Scan for the cell matching the given text and deliver its (x, y) coordinate at center. 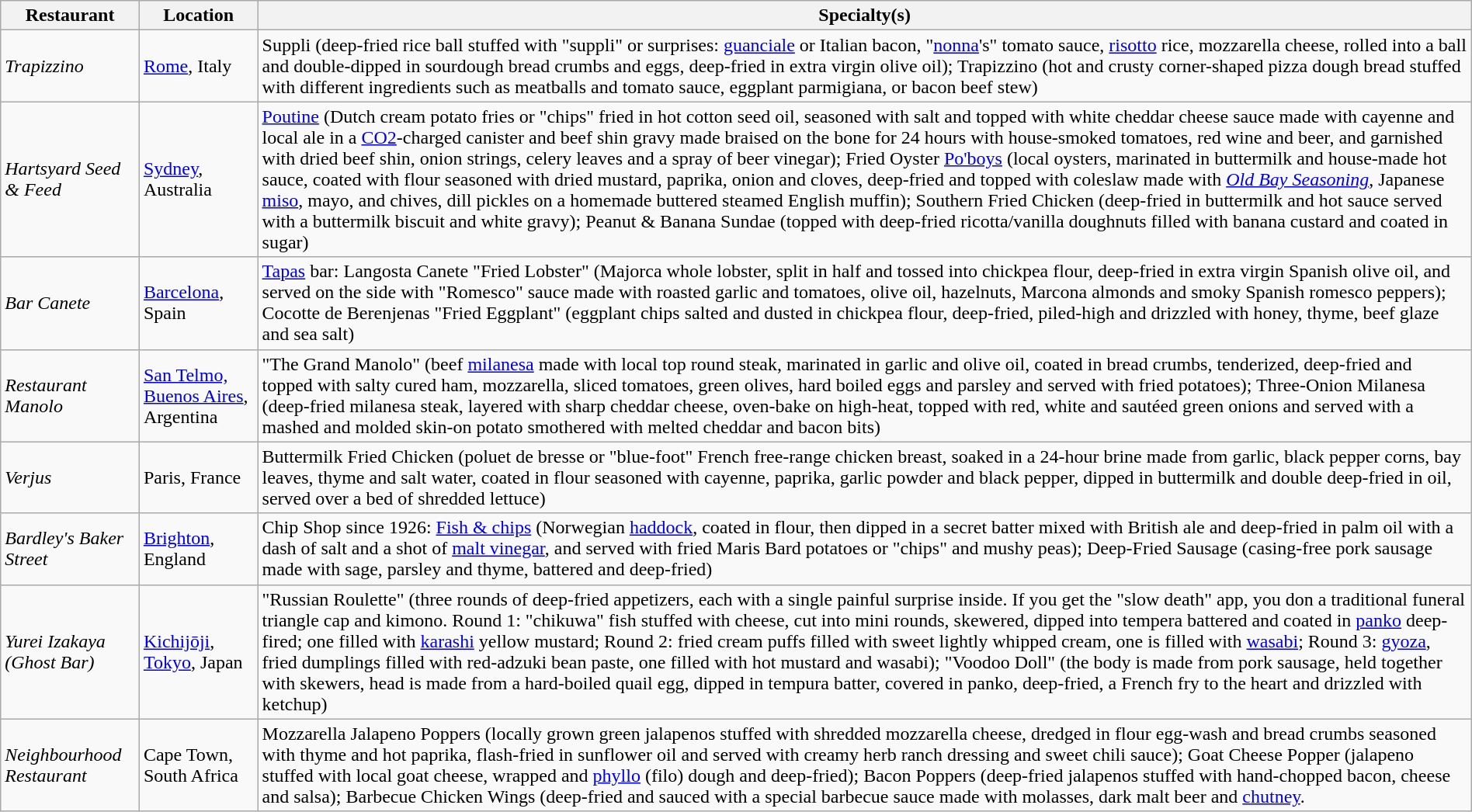
Neighbourhood Restaurant (70, 765)
Rome, Italy (199, 66)
Kichijōji, Tokyo, Japan (199, 652)
Specialty(s) (865, 16)
Sydney, Australia (199, 179)
Yurei Izakaya (Ghost Bar) (70, 652)
San Telmo, Buenos Aires, Argentina (199, 396)
Verjus (70, 477)
Barcelona, Spain (199, 303)
Restaurant Manolo (70, 396)
Restaurant (70, 16)
Paris, France (199, 477)
Brighton, England (199, 549)
Bardley's Baker Street (70, 549)
Trapizzino (70, 66)
Location (199, 16)
Bar Canete (70, 303)
Hartsyard Seed & Feed (70, 179)
Cape Town, South Africa (199, 765)
